Return [x, y] of the center of cell containing provided text 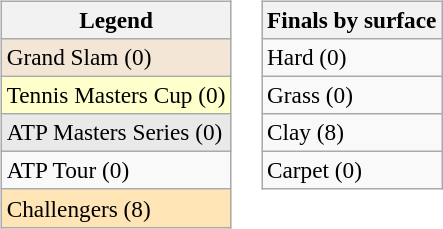
Carpet (0) [352, 171]
Tennis Masters Cup (0) [116, 95]
Legend [116, 20]
Hard (0) [352, 57]
Grand Slam (0) [116, 57]
Grass (0) [352, 95]
Finals by surface [352, 20]
Challengers (8) [116, 208]
Clay (8) [352, 133]
ATP Masters Series (0) [116, 133]
ATP Tour (0) [116, 171]
